Capture the cell that displays the provided text and extract its [x, y] central coordinate. 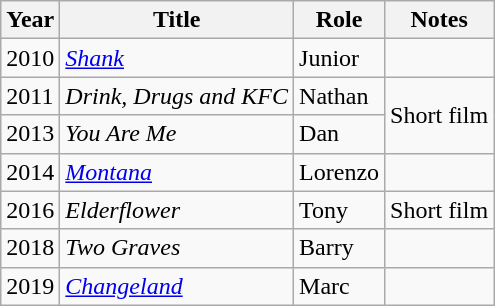
2011 [30, 96]
Drink, Drugs and KFC [177, 96]
2010 [30, 58]
2019 [30, 286]
Barry [340, 248]
Nathan [340, 96]
Year [30, 20]
Elderflower [177, 210]
2016 [30, 210]
2018 [30, 248]
2014 [30, 172]
Tony [340, 210]
Shank [177, 58]
Title [177, 20]
2013 [30, 134]
You Are Me [177, 134]
Dan [340, 134]
Two Graves [177, 248]
Notes [440, 20]
Changeland [177, 286]
Role [340, 20]
Montana [177, 172]
Junior [340, 58]
Lorenzo [340, 172]
Marc [340, 286]
